From the cell containing the given text, extract its center point as (x, y) coordinate. 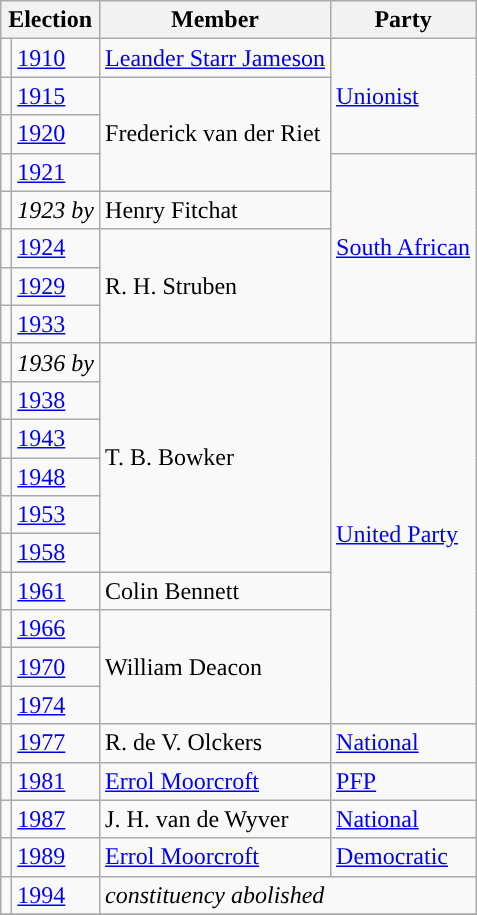
Henry Fitchat (216, 210)
William Deacon (216, 667)
Frederick van der Riet (216, 134)
Party (404, 20)
1977 (56, 743)
1924 (56, 248)
1958 (56, 553)
South African (404, 248)
1910 (56, 58)
1936 by (56, 362)
1929 (56, 286)
1974 (56, 705)
1994 (56, 895)
T. B. Bowker (216, 457)
Member (216, 20)
1948 (56, 477)
constituency abolished (288, 895)
R. de V. Olckers (216, 743)
United Party (404, 534)
1970 (56, 667)
1923 by (56, 210)
R. H. Struben (216, 286)
J. H. van de Wyver (216, 819)
PFP (404, 781)
1966 (56, 629)
1989 (56, 857)
1921 (56, 172)
1953 (56, 515)
Election (50, 20)
Democratic (404, 857)
1933 (56, 324)
1938 (56, 400)
Colin Bennett (216, 591)
1981 (56, 781)
1987 (56, 819)
Unionist (404, 96)
1920 (56, 134)
1961 (56, 591)
1915 (56, 96)
Leander Starr Jameson (216, 58)
1943 (56, 438)
